Detect which cell encompasses the target text, then output its (X, Y) center coordinate. 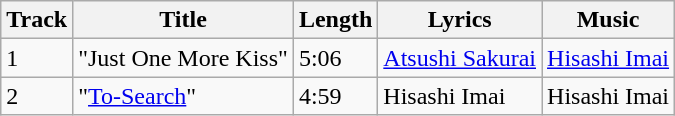
Music (608, 20)
Atsushi Sakurai (460, 58)
"To-Search" (184, 96)
Length (335, 20)
5:06 (335, 58)
2 (37, 96)
Title (184, 20)
1 (37, 58)
4:59 (335, 96)
Track (37, 20)
Lyrics (460, 20)
"Just One More Kiss" (184, 58)
